Provide the [X, Y] coordinate of the cell's center where the given text is located.  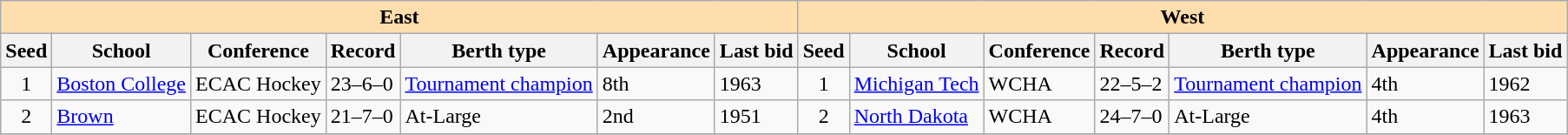
24–7–0 [1132, 117]
North Dakota [917, 117]
Brown [122, 117]
1962 [1525, 84]
23–6–0 [363, 84]
2nd [656, 117]
1951 [756, 117]
8th [656, 84]
West [1183, 17]
22–5–2 [1132, 84]
East [399, 17]
21–7–0 [363, 117]
Boston College [122, 84]
Michigan Tech [917, 84]
